Provide the [x, y] coordinate of the cell's center where the given text is located.  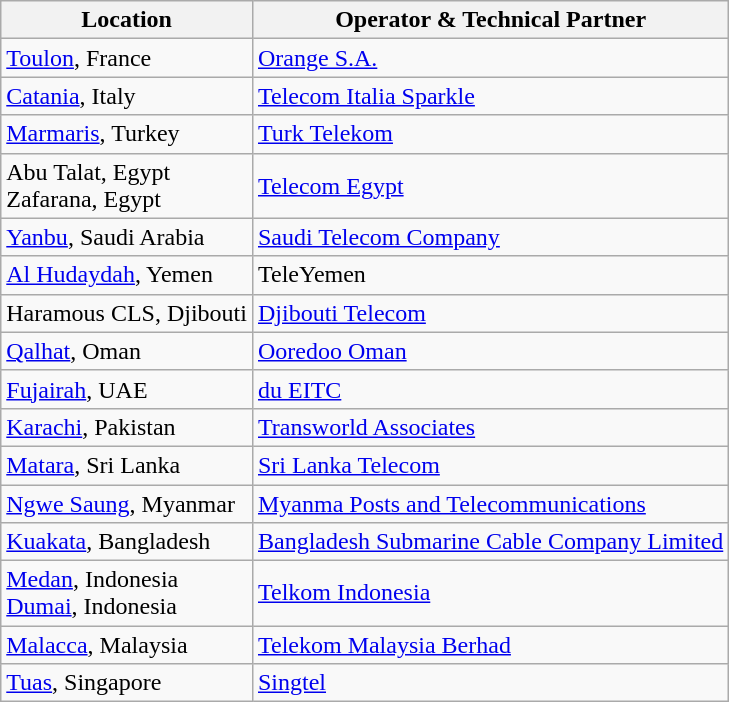
Telecom Italia Sparkle [490, 96]
Telecom Egypt [490, 186]
Yanbu, Saudi Arabia [127, 237]
Singtel [490, 683]
Telkom Indonesia [490, 594]
Catania, Italy [127, 96]
Ooredoo Oman [490, 351]
Orange S.A. [490, 58]
Tuas, Singapore [127, 683]
Operator & Technical Partner [490, 20]
Djibouti Telecom [490, 313]
Karachi, Pakistan [127, 427]
Marmaris, Turkey [127, 134]
Transworld Associates [490, 427]
Saudi Telecom Company [490, 237]
Fujairah, UAE [127, 389]
Ngwe Saung, Myanmar [127, 503]
Bangladesh Submarine Cable Company Limited [490, 542]
Location [127, 20]
Toulon, France [127, 58]
Telekom Malaysia Berhad [490, 645]
Malacca, Malaysia [127, 645]
Myanma Posts and Telecommunications [490, 503]
Qalhat, Oman [127, 351]
Haramous CLS, Djibouti [127, 313]
TeleYemen [490, 275]
Medan, IndonesiaDumai, Indonesia [127, 594]
Abu Talat, EgyptZafarana, Egypt [127, 186]
Kuakata, Bangladesh [127, 542]
Sri Lanka Telecom [490, 465]
du EITC [490, 389]
Matara, Sri Lanka [127, 465]
Al Hudaydah, Yemen [127, 275]
Turk Telekom [490, 134]
